Locate the cell with the specified text and output its (X, Y) center coordinate. 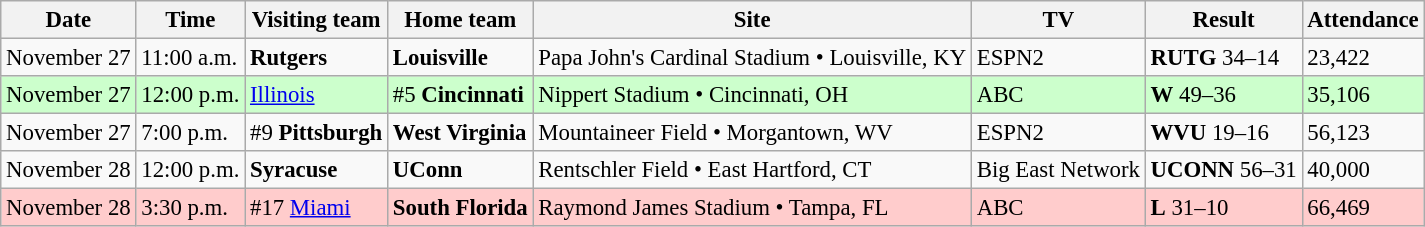
Result (1224, 20)
WVU 19–16 (1224, 133)
Big East Network (1058, 170)
#17 Miami (316, 208)
#5 Cincinnati (460, 95)
RUTG 34–14 (1224, 58)
Rutgers (316, 58)
W 49–36 (1224, 95)
66,469 (1363, 208)
Time (190, 20)
UConn (460, 170)
Attendance (1363, 20)
West Virginia (460, 133)
40,000 (1363, 170)
3:30 p.m. (190, 208)
11:00 a.m. (190, 58)
23,422 (1363, 58)
L 31–10 (1224, 208)
UCONN 56–31 (1224, 170)
Mountaineer Field • Morgantown, WV (752, 133)
Illinois (316, 95)
7:00 p.m. (190, 133)
35,106 (1363, 95)
#9 Pittsburgh (316, 133)
South Florida (460, 208)
TV (1058, 20)
Raymond James Stadium • Tampa, FL (752, 208)
Visiting team (316, 20)
Date (68, 20)
Nippert Stadium • Cincinnati, OH (752, 95)
Louisville (460, 58)
Papa John's Cardinal Stadium • Louisville, KY (752, 58)
Rentschler Field • East Hartford, CT (752, 170)
Site (752, 20)
Syracuse (316, 170)
Home team (460, 20)
56,123 (1363, 133)
